Search for the cell housing the specified text and yield its [X, Y] center coordinate. 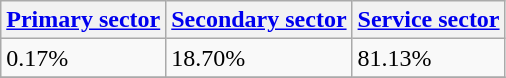
Service sector [428, 20]
Primary sector [84, 20]
81.13% [428, 58]
18.70% [259, 58]
0.17% [84, 58]
Secondary sector [259, 20]
